Extract the (X, Y) coordinate from the center of the cell holding the provided text.  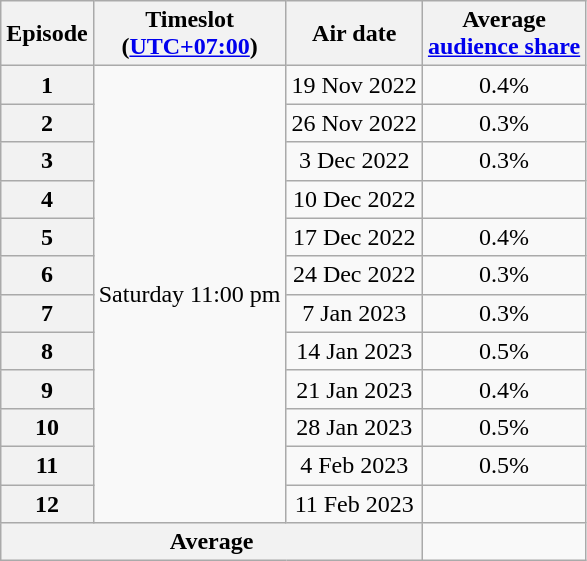
10 Dec 2022 (354, 199)
3 (47, 161)
5 (47, 237)
14 Jan 2023 (354, 351)
7 Jan 2023 (354, 313)
1 (47, 85)
26 Nov 2022 (354, 123)
9 (47, 389)
7 (47, 313)
4 Feb 2023 (354, 465)
10 (47, 427)
12 (47, 503)
19 Nov 2022 (354, 85)
3 Dec 2022 (354, 161)
2 (47, 123)
17 Dec 2022 (354, 237)
11 (47, 465)
24 Dec 2022 (354, 275)
Averageaudience share (504, 34)
4 (47, 199)
6 (47, 275)
Air date (354, 34)
Saturday 11:00 pm (190, 294)
Average (212, 542)
28 Jan 2023 (354, 427)
8 (47, 351)
21 Jan 2023 (354, 389)
11 Feb 2023 (354, 503)
Episode (47, 34)
Timeslot(UTC+07:00) (190, 34)
